Output the [X, Y] coordinate of the center of the cell containing the given text.  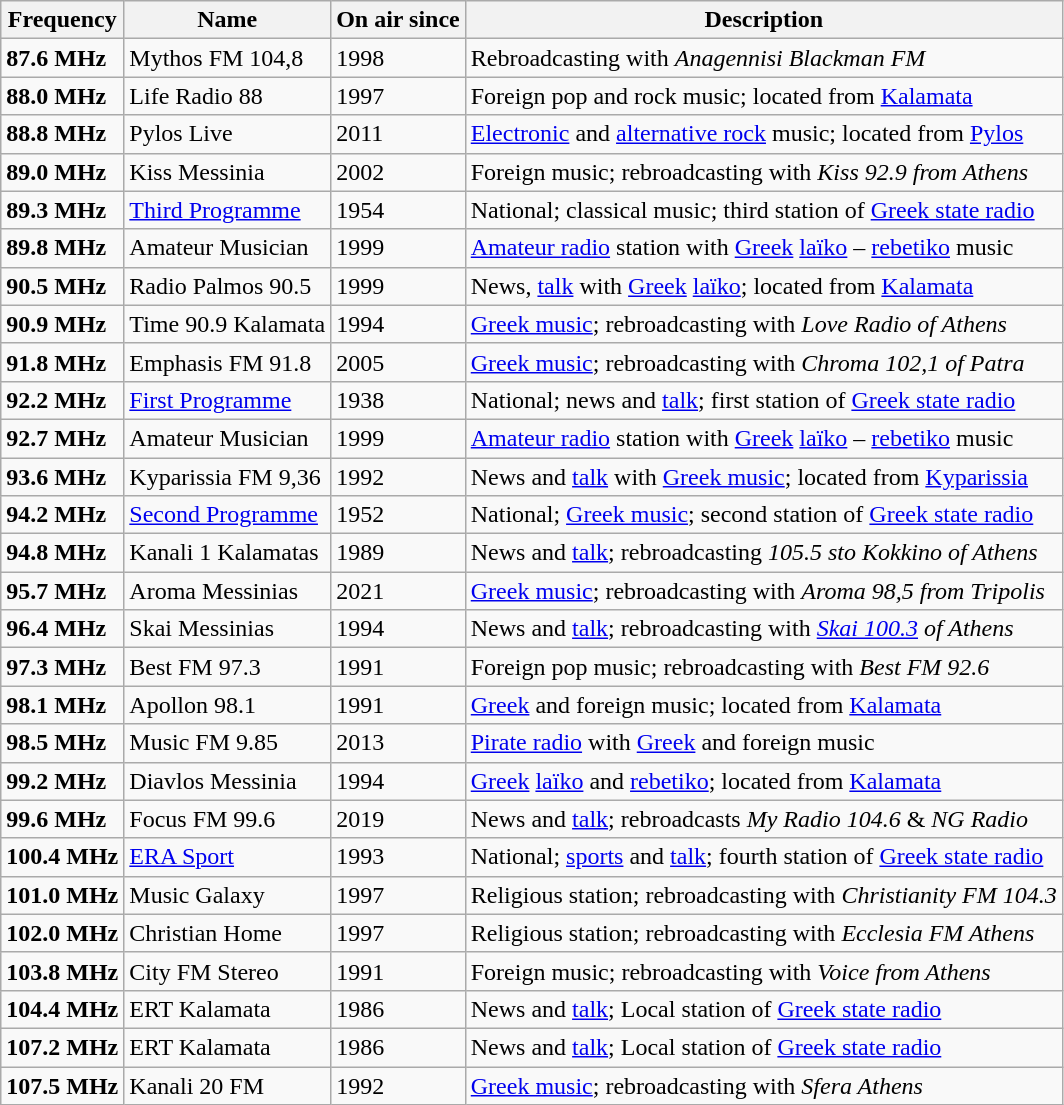
Foreign music; rebroadcasting with Voice from Athens [764, 971]
94.8 MHz [62, 553]
ERA Sport [228, 857]
Foreign pop and rock music; located from Kalamata [764, 96]
1938 [398, 400]
Life Radio 88 [228, 96]
Foreign pop music; rebroadcasting with Best FM 92.6 [764, 667]
Kyparissia FM 9,36 [228, 477]
Music FM 9.85 [228, 743]
Greek music; rebroadcasting with Aroma 98,5 from Tripolis [764, 591]
94.2 MHz [62, 515]
97.3 MHz [62, 667]
National; classical music; third station of Greek state radio [764, 210]
Foreign music; rebroadcasting with Kiss 92.9 from Athens [764, 172]
Emphasis FM 91.8 [228, 362]
Greek music; rebroadcasting with Chroma 102,1 of Patra [764, 362]
Greek and foreign music; located from Kalamata [764, 705]
89.8 MHz [62, 248]
1954 [398, 210]
89.3 MHz [62, 210]
National; news and talk; first station of Greek state radio [764, 400]
1989 [398, 553]
98.1 MHz [62, 705]
100.4 MHz [62, 857]
Description [764, 20]
National; sports and talk; fourth station of Greek state radio [764, 857]
On air since [398, 20]
2011 [398, 134]
Religious station; rebroadcasting with Ecclesia FM Athens [764, 933]
101.0 MHz [62, 895]
National; Greek music; second station of Greek state radio [764, 515]
News, talk with Greek laïko; located from Kalamata [764, 286]
89.0 MHz [62, 172]
Religious station; rebroadcasting with Christianity FM 104.3 [764, 895]
Mythos FM 104,8 [228, 58]
88.8 MHz [62, 134]
Skai Messinias [228, 629]
Focus FM 99.6 [228, 819]
93.6 MHz [62, 477]
87.6 MHz [62, 58]
99.6 MHz [62, 819]
1952 [398, 515]
News and talk with Greek music; located from Kyparissia [764, 477]
Greek music; rebroadcasting with Love Radio of Athens [764, 324]
102.0 MHz [62, 933]
103.8 MHz [62, 971]
Music Galaxy [228, 895]
Apollon 98.1 [228, 705]
96.4 MHz [62, 629]
Rebroadcasting with Anagennisi Blackman FM [764, 58]
1998 [398, 58]
2013 [398, 743]
92.7 MHz [62, 438]
2005 [398, 362]
92.2 MHz [62, 400]
2002 [398, 172]
Diavlos Messinia [228, 781]
Kiss Messinia [228, 172]
Frequency [62, 20]
News and talk; rebroadcasting with Skai 100.3 of Athens [764, 629]
2019 [398, 819]
Name [228, 20]
Christian Home [228, 933]
Third Programme [228, 210]
107.2 MHz [62, 1047]
Greek laïko and rebetiko; located from Kalamata [764, 781]
Radio Palmos 90.5 [228, 286]
107.5 MHz [62, 1085]
Pirate radio with Greek and foreign music [764, 743]
Pylos Live [228, 134]
2021 [398, 591]
104.4 MHz [62, 1009]
News and talk; rebroadcasts My Radio 104.6 & NG Radio [764, 819]
Greek music; rebroadcasting with Sfera Athens [764, 1085]
91.8 MHz [62, 362]
First Programme [228, 400]
Aroma Messinias [228, 591]
98.5 MHz [62, 743]
Kanali 1 Kalamatas [228, 553]
City FM Stereo [228, 971]
88.0 MHz [62, 96]
Electronic and alternative rock music; located from Pylos [764, 134]
Second Programme [228, 515]
News and talk; rebroadcasting 105.5 sto Kokkino of Athens [764, 553]
95.7 MHz [62, 591]
99.2 MHz [62, 781]
Time 90.9 Kalamata [228, 324]
Kanali 20 FM [228, 1085]
90.9 MHz [62, 324]
Best FM 97.3 [228, 667]
90.5 MHz [62, 286]
1993 [398, 857]
